For the text-containing cell, return its midpoint in [X, Y] coordinate format. 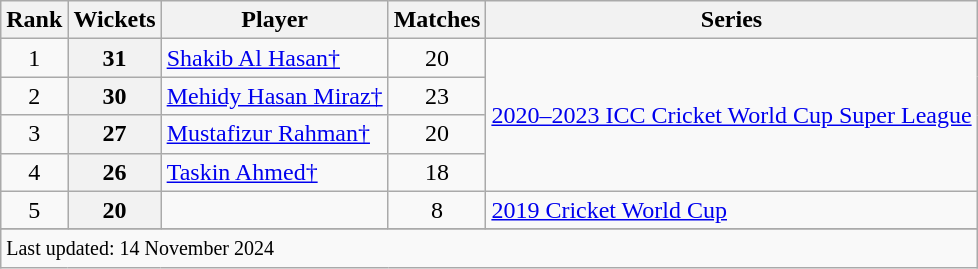
Taskin Ahmed† [274, 172]
1 [34, 58]
31 [114, 58]
4 [34, 172]
3 [34, 134]
Mustafizur Rahman† [274, 134]
2 [34, 96]
5 [34, 210]
Matches [437, 20]
Last updated: 14 November 2024 [489, 248]
Player [274, 20]
Series [732, 20]
27 [114, 134]
Rank [34, 20]
2019 Cricket World Cup [732, 210]
Mehidy Hasan Miraz† [274, 96]
Wickets [114, 20]
8 [437, 210]
23 [437, 96]
26 [114, 172]
Shakib Al Hasan† [274, 58]
18 [437, 172]
30 [114, 96]
2020–2023 ICC Cricket World Cup Super League [732, 115]
